Scan for the cell matching the given text and deliver its [x, y] coordinate at center. 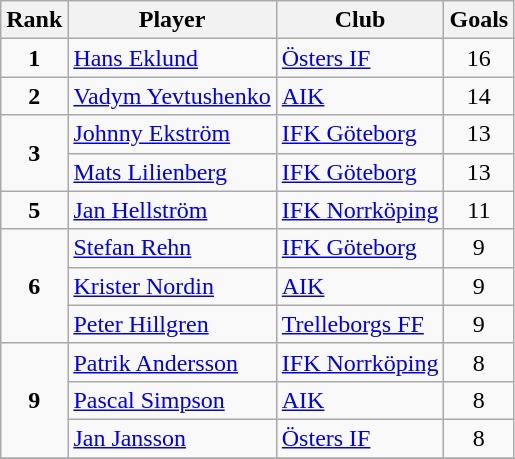
Mats Lilienberg [172, 172]
Stefan Rehn [172, 248]
Jan Hellström [172, 210]
Rank [34, 20]
2 [34, 96]
Club [360, 20]
Player [172, 20]
Hans Eklund [172, 58]
Pascal Simpson [172, 400]
6 [34, 286]
Johnny Ekström [172, 134]
Patrik Andersson [172, 362]
Trelleborgs FF [360, 324]
1 [34, 58]
11 [479, 210]
Vadym Yevtushenko [172, 96]
3 [34, 153]
Krister Nordin [172, 286]
Peter Hillgren [172, 324]
Jan Jansson [172, 438]
Goals [479, 20]
16 [479, 58]
5 [34, 210]
14 [479, 96]
